Scan for the cell matching the given text and deliver its [x, y] coordinate at center. 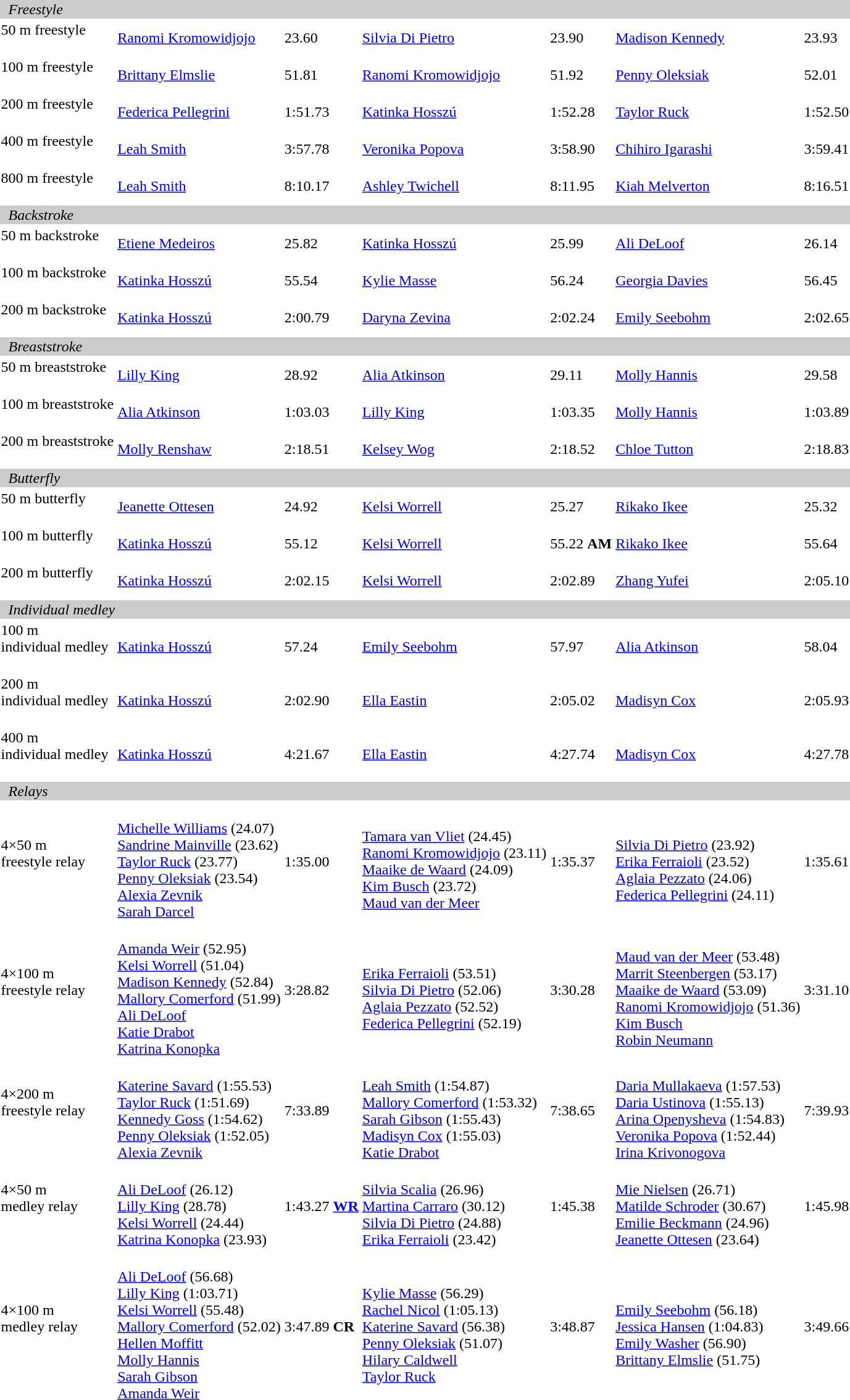
Daryna Zevina [454, 317]
29.58 [827, 375]
Individual medley [425, 610]
Katerine Savard (1:55.53)Taylor Ruck (1:51.69)Kennedy Goss (1:54.62)Penny Oleksiak (1:52.05)Alexia Zevnik [199, 1110]
Silvia Scalia (26.96)Martina Carraro (30.12)Silvia Di Pietro (24.88)Erika Ferraioli (23.42) [454, 1206]
200 m backstroke [57, 317]
4:27.78 [827, 754]
Ashley Twichell [454, 187]
25.32 [827, 506]
25.99 [581, 243]
100 m backstroke [57, 280]
4×50 mmedley relay [57, 1206]
26.14 [827, 243]
7:39.93 [827, 1110]
200 m freestyle [57, 112]
Penny Oleksiak [708, 75]
Georgia Davies [708, 280]
1:43.27 WR [321, 1206]
55.64 [827, 543]
1:45.98 [827, 1206]
800 m freestyle [57, 187]
200 m breaststroke [57, 450]
1:51.73 [321, 112]
4×200 m freestyle relay [57, 1110]
200 m butterfly [57, 581]
28.92 [321, 375]
3:30.28 [581, 991]
57.97 [581, 647]
100 m freestyle [57, 75]
23.90 [581, 38]
Taylor Ruck [708, 112]
1:35.61 [827, 861]
Silvia Di Pietro [454, 38]
Leah Smith (1:54.87)Mallory Comerford (1:53.32)Sarah Gibson (1:55.43)Madisyn Cox (1:55.03)Katie Drabot [454, 1110]
Ali DeLoof [708, 243]
55.54 [321, 280]
7:38.65 [581, 1110]
3:58.90 [581, 149]
29.11 [581, 375]
51.81 [321, 75]
50 m breaststroke [57, 375]
4×100 mfreestyle relay [57, 991]
Chihiro Igarashi [708, 149]
Molly Renshaw [199, 450]
1:52.28 [581, 112]
23.93 [827, 38]
2:02.65 [827, 317]
55.12 [321, 543]
4:27.74 [581, 754]
Maud van der Meer (53.48)Marrit Steenbergen (53.17)Maaike de Waard (53.09)Ranomi Kromowidjojo (51.36)Kim BuschRobin Neumann [708, 991]
2:02.15 [321, 581]
8:10.17 [321, 187]
100 m butterfly [57, 543]
Erika Ferraioli (53.51)Silvia Di Pietro (52.06)Aglaia Pezzato (52.52)Federica Pellegrini (52.19) [454, 991]
2:05.10 [827, 581]
400 m individual medley [57, 754]
1:35.37 [581, 861]
Relays [425, 791]
3:28.82 [321, 991]
58.04 [827, 647]
Michelle Williams (24.07)Sandrine Mainville (23.62)Taylor Ruck (23.77)Penny Oleksiak (23.54)Alexia ZevnikSarah Darcel [199, 861]
57.24 [321, 647]
200 m individual medley [57, 700]
50 m freestyle [57, 38]
52.01 [827, 75]
2:05.93 [827, 700]
Kiah Melverton [708, 187]
Madison Kennedy [708, 38]
3:59.41 [827, 149]
Brittany Elmslie [199, 75]
8:11.95 [581, 187]
51.92 [581, 75]
100 m individual medley [57, 647]
2:18.83 [827, 450]
56.24 [581, 280]
2:05.02 [581, 700]
1:45.38 [581, 1206]
3:57.78 [321, 149]
4:21.67 [321, 754]
Federica Pellegrini [199, 112]
50 m backstroke [57, 243]
Silvia Di Pietro (23.92)Erika Ferraioli (23.52)Aglaia Pezzato (24.06)Federica Pellegrini (24.11) [708, 861]
7:33.89 [321, 1110]
Amanda Weir (52.95)Kelsi Worrell (51.04)Madison Kennedy (52.84)Mallory Comerford (51.99)Ali DeLoofKatie DrabotKatrina Konopka [199, 991]
1:52.50 [827, 112]
2:02.24 [581, 317]
Daria Mullakaeva (1:57.53)Daria Ustinova (1:55.13)Arina Openysheva (1:54.83)Veronika Popova (1:52.44)Irina Krivonogova [708, 1110]
Ali DeLoof (26.12)Lilly King (28.78)Kelsi Worrell (24.44)Katrina Konopka (23.93) [199, 1206]
2:02.89 [581, 581]
55.22 AM [581, 543]
1:03.03 [321, 413]
2:18.51 [321, 450]
Chloe Tutton [708, 450]
50 m butterfly [57, 506]
1:03.35 [581, 413]
400 m freestyle [57, 149]
2:00.79 [321, 317]
Backstroke [425, 215]
Kelsey Wog [454, 450]
1:03.89 [827, 413]
Breaststroke [425, 346]
100 m breaststroke [57, 413]
Etiene Medeiros [199, 243]
56.45 [827, 280]
Freestyle [425, 9]
3:31.10 [827, 991]
Butterfly [425, 478]
Veronika Popova [454, 149]
4×50 m freestyle relay [57, 861]
25.27 [581, 506]
2:02.90 [321, 700]
Zhang Yufei [708, 581]
8:16.51 [827, 187]
25.82 [321, 243]
23.60 [321, 38]
1:35.00 [321, 861]
Tamara van Vliet (24.45)Ranomi Kromowidjojo (23.11)Maaike de Waard (24.09)Kim Busch (23.72)Maud van der Meer [454, 861]
Kylie Masse [454, 280]
Mie Nielsen (26.71)Matilde Schroder (30.67)Emilie Beckmann (24.96)Jeanette Ottesen (23.64) [708, 1206]
24.92 [321, 506]
Jeanette Ottesen [199, 506]
2:18.52 [581, 450]
